Return (X, Y) of the center of cell containing provided text 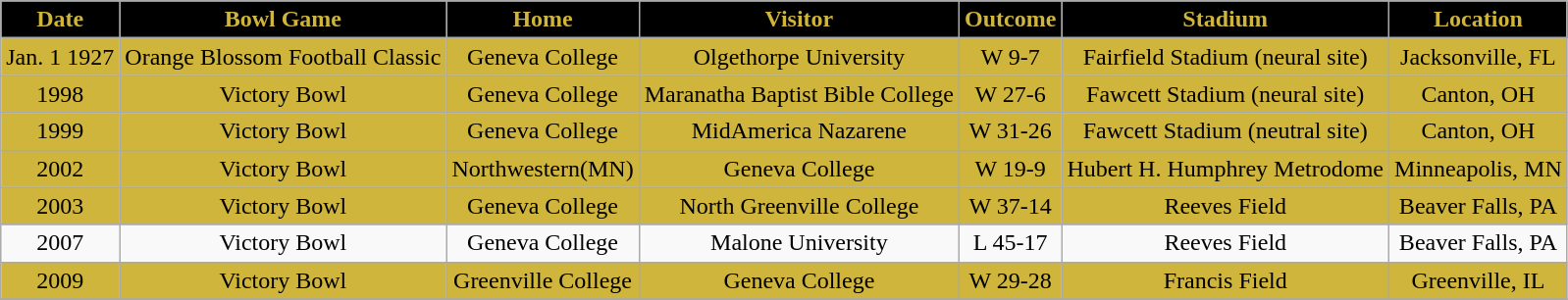
Outcome (1011, 20)
North Greenville College (799, 206)
Fairfield Stadium (neural site) (1226, 57)
W 31-26 (1011, 131)
Jan. 1 1927 (61, 57)
Jacksonville, FL (1479, 57)
2007 (61, 243)
W 19-9 (1011, 169)
Northwestern(MN) (543, 169)
Greenville, IL (1479, 280)
Date (61, 20)
Location (1479, 20)
2003 (61, 206)
Maranatha Baptist Bible College (799, 94)
Minneapolis, MN (1479, 169)
W 29-28 (1011, 280)
Stadium (1226, 20)
Hubert H. Humphrey Metrodome (1226, 169)
1999 (61, 131)
1998 (61, 94)
Francis Field (1226, 280)
Olgethorpe University (799, 57)
Greenville College (543, 280)
W 27-6 (1011, 94)
Home (543, 20)
2009 (61, 280)
Fawcett Stadium (neural site) (1226, 94)
L 45-17 (1011, 243)
Malone University (799, 243)
Bowl Game (283, 20)
Visitor (799, 20)
W 37-14 (1011, 206)
Orange Blossom Football Classic (283, 57)
2002 (61, 169)
Fawcett Stadium (neutral site) (1226, 131)
W 9-7 (1011, 57)
MidAmerica Nazarene (799, 131)
